Search for the cell housing the specified text and yield its (X, Y) center coordinate. 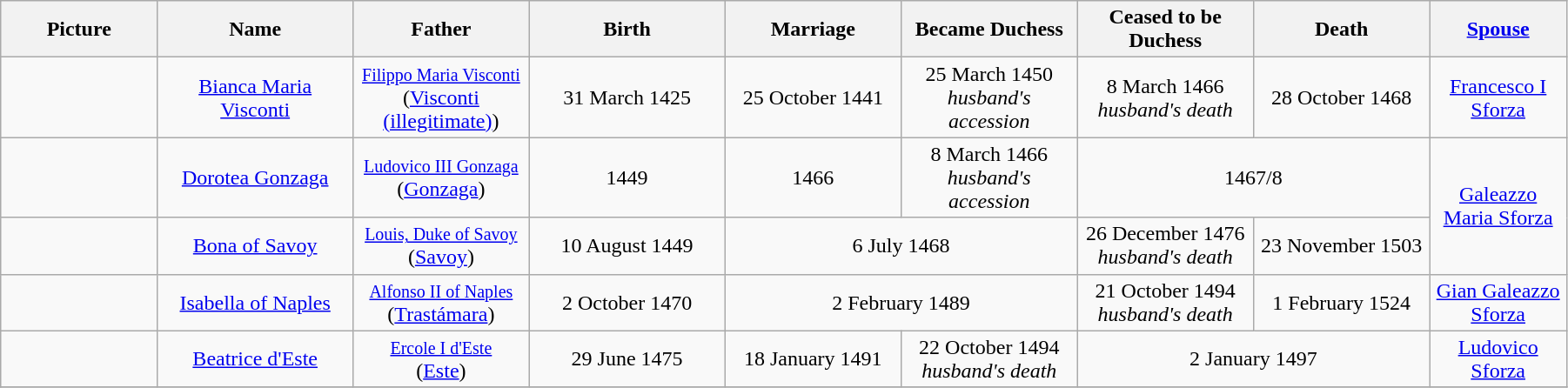
Became Duchess (989, 30)
Isabella of Naples (256, 303)
8 March 1466husband's accession (989, 177)
2 October 1470 (627, 303)
21 October 1494husband's death (1165, 303)
Picture (79, 30)
Dorotea Gonzaga (256, 177)
Ludovico III Gonzaga (Gonzaga) (441, 177)
Francesco I Sforza (1498, 97)
6 July 1468 (901, 245)
28 October 1468 (1341, 97)
Beatrice d'Este (256, 358)
25 March 1450husband's accession (989, 97)
Filippo Maria Visconti (Visconti (illegitimate)) (441, 97)
Spouse (1498, 30)
2 January 1497 (1253, 358)
Ceased to be Duchess (1165, 30)
26 December 1476husband's death (1165, 245)
22 October 1494husband's death (989, 358)
Birth (627, 30)
Gian Galeazzo Sforza (1498, 303)
2 February 1489 (901, 303)
Father (441, 30)
1 February 1524 (1341, 303)
10 August 1449 (627, 245)
Bona of Savoy (256, 245)
23 November 1503 (1341, 245)
Ercole I d'Este (Este) (441, 358)
Louis, Duke of Savoy (Savoy) (441, 245)
1449 (627, 177)
Name (256, 30)
18 January 1491 (813, 358)
31 March 1425 (627, 97)
1467/8 (1253, 177)
25 October 1441 (813, 97)
29 June 1475 (627, 358)
Alfonso II of Naples (Trastámara) (441, 303)
Ludovico Sforza (1498, 358)
Galeazzo Maria Sforza (1498, 205)
1466 (813, 177)
8 March 1466husband's death (1165, 97)
Bianca Maria Visconti (256, 97)
Death (1341, 30)
Marriage (813, 30)
